Identify which cell holds the provided text, then report its (x, y) central coordinate. 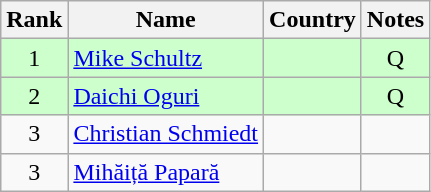
Name (166, 20)
Christian Schmiedt (166, 134)
Notes (395, 20)
Rank (34, 20)
Country (313, 20)
2 (34, 96)
Mihăiță Papară (166, 172)
Mike Schultz (166, 58)
Daichi Oguri (166, 96)
1 (34, 58)
